Extract the [X, Y] coordinate from the center of the cell holding the provided text.  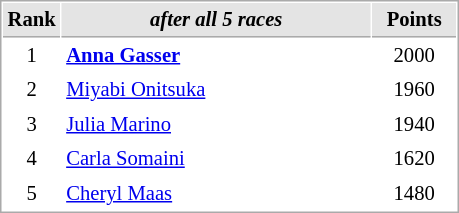
1960 [414, 90]
Miyabi Onitsuka [216, 90]
3 [32, 124]
4 [32, 158]
Cheryl Maas [216, 194]
1 [32, 56]
Rank [32, 20]
1480 [414, 194]
1620 [414, 158]
after all 5 races [216, 20]
Points [414, 20]
Julia Marino [216, 124]
Anna Gasser [216, 56]
2000 [414, 56]
5 [32, 194]
Carla Somaini [216, 158]
2 [32, 90]
1940 [414, 124]
